Provide the [x, y] coordinate of the cell's center where the given text is located.  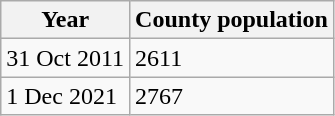
Year [66, 20]
31 Oct 2011 [66, 58]
1 Dec 2021 [66, 96]
County population [232, 20]
2767 [232, 96]
2611 [232, 58]
